Pinpoint the cell where the given text exists, returning its (x, y) midpoint coordinate. 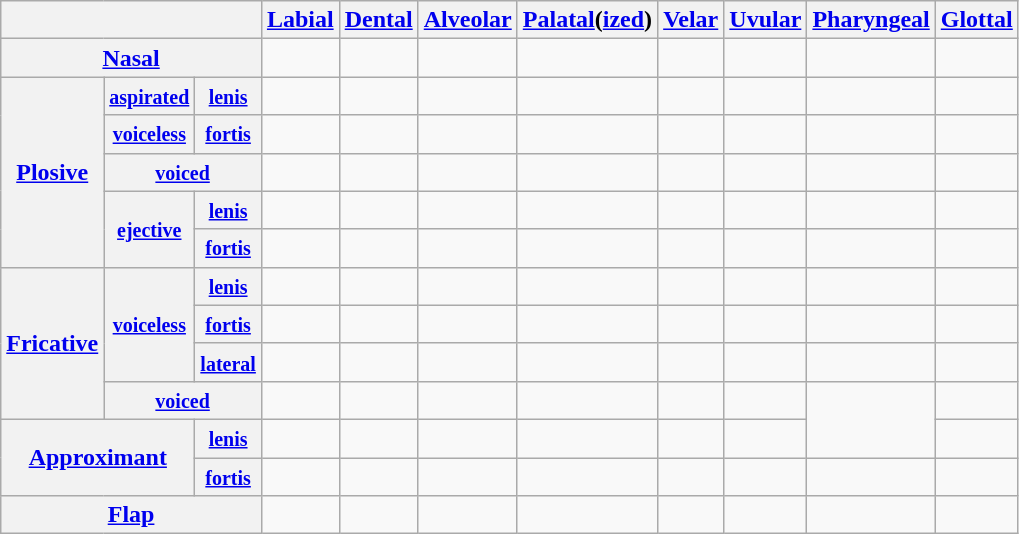
Palatal(ized) (587, 20)
aspirated (150, 96)
Fricative (52, 343)
Glottal (976, 20)
Labial (300, 20)
Velar (691, 20)
ejective (150, 229)
Flap (132, 515)
Nasal (132, 58)
lateral (228, 362)
Approximant (98, 457)
Dental (378, 20)
Plosive (52, 172)
Alveolar (468, 20)
Pharyngeal (871, 20)
Uvular (766, 20)
